Extract the (X, Y) coordinate from the center of the cell holding the provided text.  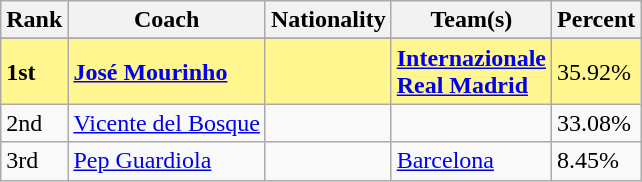
1st (34, 72)
Coach (167, 20)
2nd (34, 123)
3rd (34, 161)
Barcelona (471, 161)
Nationality (328, 20)
8.45% (596, 161)
Internazionale Real Madrid (471, 72)
Pep Guardiola (167, 161)
35.92% (596, 72)
José Mourinho (167, 72)
Percent (596, 20)
Rank (34, 20)
Team(s) (471, 20)
Vicente del Bosque (167, 123)
33.08% (596, 123)
